Locate the cell with the specified text and output its (X, Y) center coordinate. 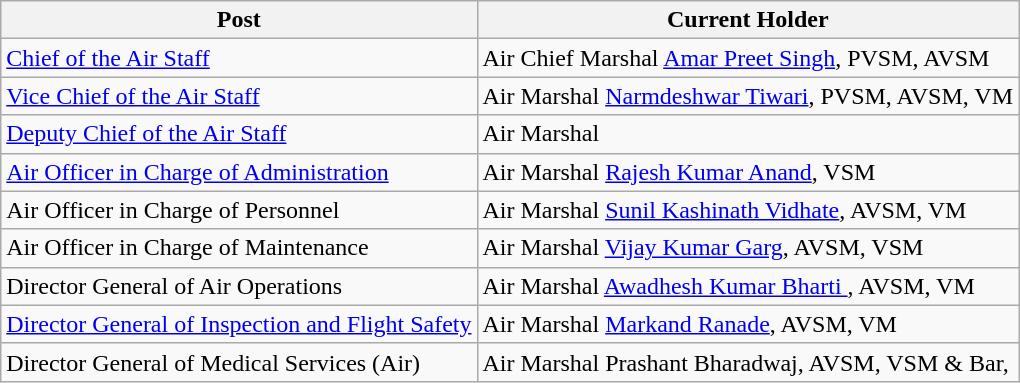
Air Chief Marshal Amar Preet Singh, PVSM, AVSM (748, 58)
Air Marshal Sunil Kashinath Vidhate, AVSM, VM (748, 210)
Deputy Chief of the Air Staff (239, 134)
Air Marshal Awadhesh Kumar Bharti , AVSM, VM (748, 286)
Current Holder (748, 20)
Air Marshal Narmdeshwar Tiwari, PVSM, AVSM, VM (748, 96)
Vice Chief of the Air Staff (239, 96)
Air Marshal Markand Ranade, AVSM, VM (748, 324)
Air Marshal Vijay Kumar Garg, AVSM, VSM (748, 248)
Air Officer in Charge of Maintenance (239, 248)
Director General of Medical Services (Air) (239, 362)
Director General of Inspection and Flight Safety (239, 324)
Air Officer in Charge of Personnel (239, 210)
Air Marshal Rajesh Kumar Anand, VSM (748, 172)
Chief of the Air Staff (239, 58)
Air Officer in Charge of Administration (239, 172)
Director General of Air Operations (239, 286)
Air Marshal Prashant Bharadwaj, AVSM, VSM & Bar, (748, 362)
Post (239, 20)
Air Marshal (748, 134)
